Extract the [x, y] coordinate from the center of the cell holding the provided text.  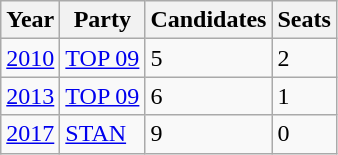
2 [304, 58]
Year [30, 20]
9 [208, 134]
STAN [102, 134]
Seats [304, 20]
2010 [30, 58]
1 [304, 96]
2013 [30, 96]
5 [208, 58]
2017 [30, 134]
Candidates [208, 20]
6 [208, 96]
0 [304, 134]
Party [102, 20]
